Identify which cell holds the provided text, then report its [x, y] central coordinate. 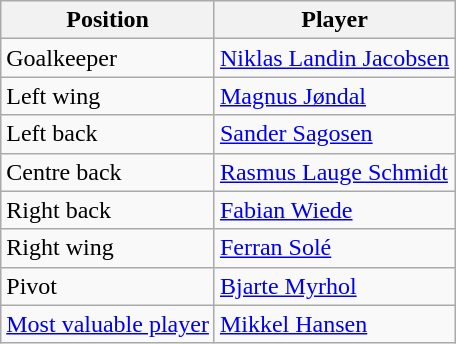
Left back [108, 134]
Fabian Wiede [334, 210]
Left wing [108, 96]
Ferran Solé [334, 248]
Position [108, 20]
Rasmus Lauge Schmidt [334, 172]
Most valuable player [108, 324]
Player [334, 20]
Magnus Jøndal [334, 96]
Goalkeeper [108, 58]
Mikkel Hansen [334, 324]
Pivot [108, 286]
Sander Sagosen [334, 134]
Bjarte Myrhol [334, 286]
Centre back [108, 172]
Niklas Landin Jacobsen [334, 58]
Right back [108, 210]
Right wing [108, 248]
